Return (x, y) of the center of cell containing provided text 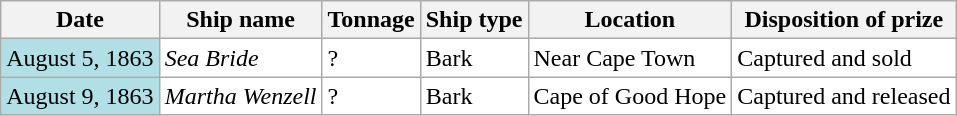
Date (80, 20)
Location (630, 20)
August 9, 1863 (80, 96)
Martha Wenzell (240, 96)
Sea Bride (240, 58)
Ship type (474, 20)
Near Cape Town (630, 58)
Captured and released (844, 96)
Captured and sold (844, 58)
Cape of Good Hope (630, 96)
Tonnage (371, 20)
August 5, 1863 (80, 58)
Ship name (240, 20)
Disposition of prize (844, 20)
